Identify which cell holds the provided text, then report its (x, y) central coordinate. 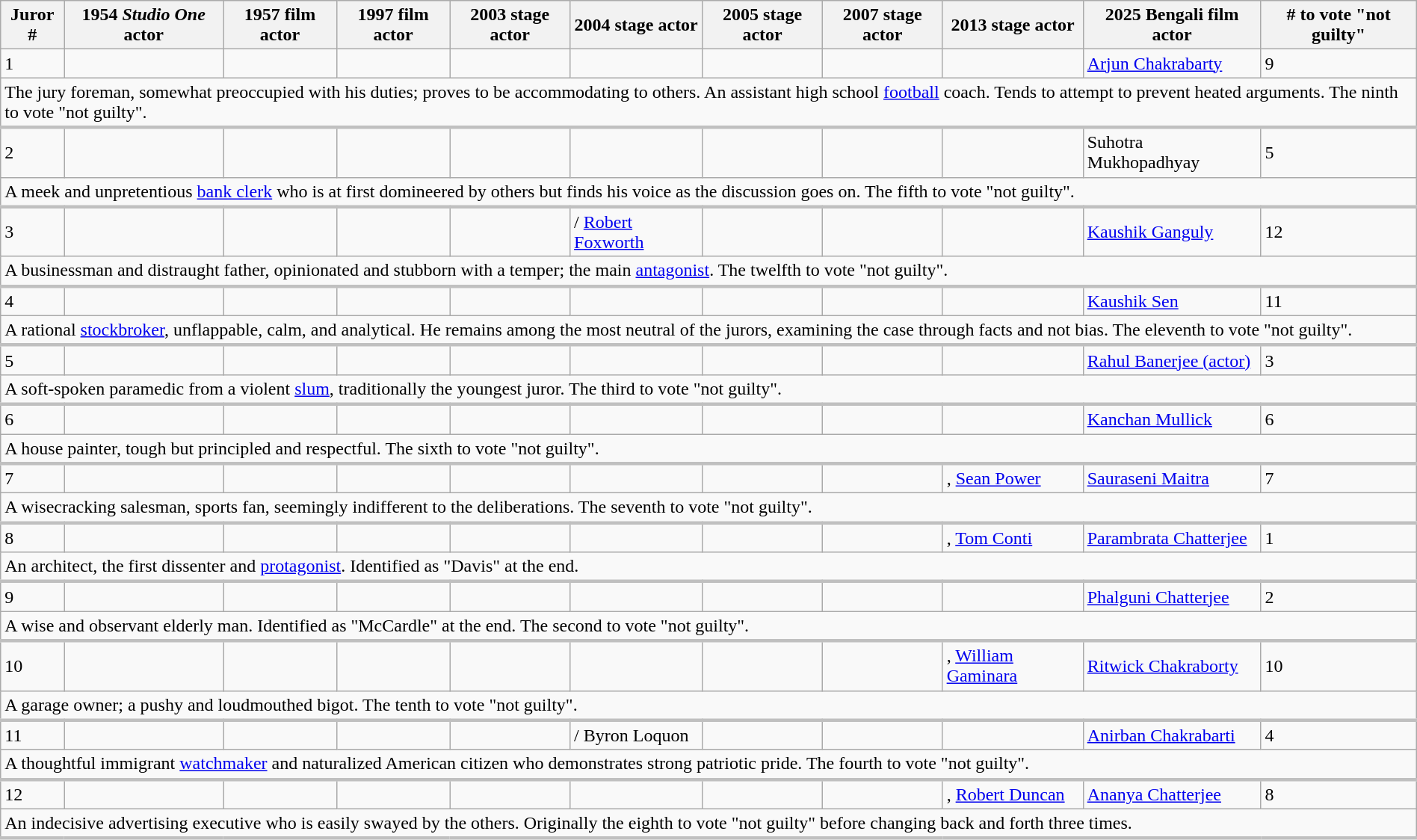
2007 stage actor (882, 25)
, Tom Conti (1013, 537)
2003 stage actor (510, 25)
1997 film actor (393, 25)
Anirban Chakrabarti (1172, 735)
/ Robert Foxworth (637, 232)
Ritwick Chakraborty (1172, 665)
An architect, the first dissenter and protagonist. Identified as "Davis" at the end. (708, 567)
2004 stage actor (637, 25)
, Robert Duncan (1013, 794)
Parambrata Chatterjee (1172, 537)
A businessman and distraught father, opinionated and stubborn with a temper; the main antagonist. The twelfth to vote "not guilty". (708, 271)
Suhotra Mukhopadhyay (1172, 152)
A soft-spoken paramedic from a violent slum, traditionally the youngest juror. The third to vote "not guilty". (708, 389)
A wisecracking salesman, sports fan, seemingly indifferent to the deliberations. The seventh to vote "not guilty". (708, 508)
A garage owner; a pushy and loudmouthed bigot. The tenth to vote "not guilty". (708, 705)
Kanchan Mullick (1172, 419)
A house painter, tough but principled and respectful. The sixth to vote "not guilty". (708, 448)
A wise and observant elderly man. Identified as "McCardle" at the end. The second to vote "not guilty". (708, 626)
, Sean Power (1013, 478)
Phalguni Chatterjee (1172, 596)
, William Gaminara (1013, 665)
/ Byron Loquon (637, 735)
Juror # (33, 25)
2025 Bengali film actor (1172, 25)
Rahul Banerjee (actor) (1172, 360)
Sauraseni Maitra (1172, 478)
2013 stage actor (1013, 25)
1957 film actor (280, 25)
# to vote "not guilty" (1339, 25)
Kaushik Ganguly (1172, 232)
Ananya Chatterjee (1172, 794)
2005 stage actor (762, 25)
Arjun Chakrabarty (1172, 64)
1954 Studio One actor (143, 25)
Kaushik Sen (1172, 301)
A thoughtful immigrant watchmaker and naturalized American citizen who demonstrates strong patriotic pride. The fourth to vote "not guilty". (708, 765)
